Identify which cell holds the provided text, then report its (x, y) central coordinate. 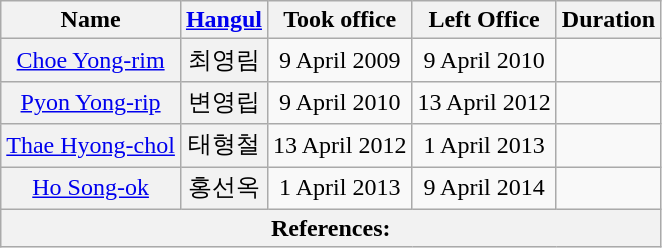
Pyon Yong-rip (91, 102)
Name (91, 20)
Took office (340, 20)
9 April 2014 (484, 188)
Ho Song-ok (91, 188)
Hangul (224, 20)
최영림 (224, 60)
홍선옥 (224, 188)
태형철 (224, 146)
Left Office (484, 20)
9 April 2009 (340, 60)
References: (331, 228)
Choe Yong-rim (91, 60)
Thae Hyong-chol (91, 146)
변영립 (224, 102)
Duration (608, 20)
